Output the [x, y] coordinate of the center of the cell containing the given text.  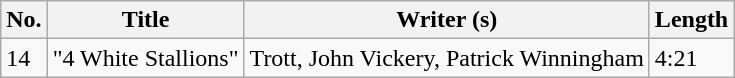
Length [691, 20]
"4 White Stallions" [146, 58]
Writer (s) [446, 20]
Trott, John Vickery, Patrick Winningham [446, 58]
14 [24, 58]
No. [24, 20]
Title [146, 20]
4:21 [691, 58]
